Return (x, y) of the center of cell containing provided text 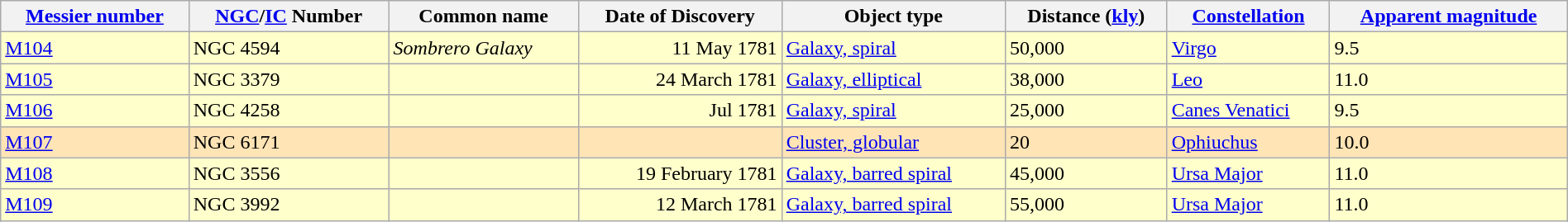
M108 (95, 173)
Distance (kly) (1086, 17)
19 February 1781 (680, 173)
55,000 (1086, 205)
NGC 6171 (289, 142)
10.0 (1449, 142)
Leo (1249, 79)
Common name (483, 17)
25,000 (1086, 111)
M106 (95, 111)
Messier number (95, 17)
NGC 3556 (289, 173)
M107 (95, 142)
Date of Discovery (680, 17)
Galaxy, elliptical (893, 79)
12 March 1781 (680, 205)
11 May 1781 (680, 48)
Canes Venatici (1249, 111)
M109 (95, 205)
50,000 (1086, 48)
NGC/IC Number (289, 17)
Constellation (1249, 17)
Ophiuchus (1249, 142)
20 (1086, 142)
NGC 4594 (289, 48)
38,000 (1086, 79)
M104 (95, 48)
NGC 3992 (289, 205)
Jul 1781 (680, 111)
Object type (893, 17)
45,000 (1086, 173)
NGC 4258 (289, 111)
M105 (95, 79)
NGC 3379 (289, 79)
Cluster, globular (893, 142)
Sombrero Galaxy (483, 48)
24 March 1781 (680, 79)
Virgo (1249, 48)
Apparent magnitude (1449, 17)
